Identify which cell holds the provided text, then report its [x, y] central coordinate. 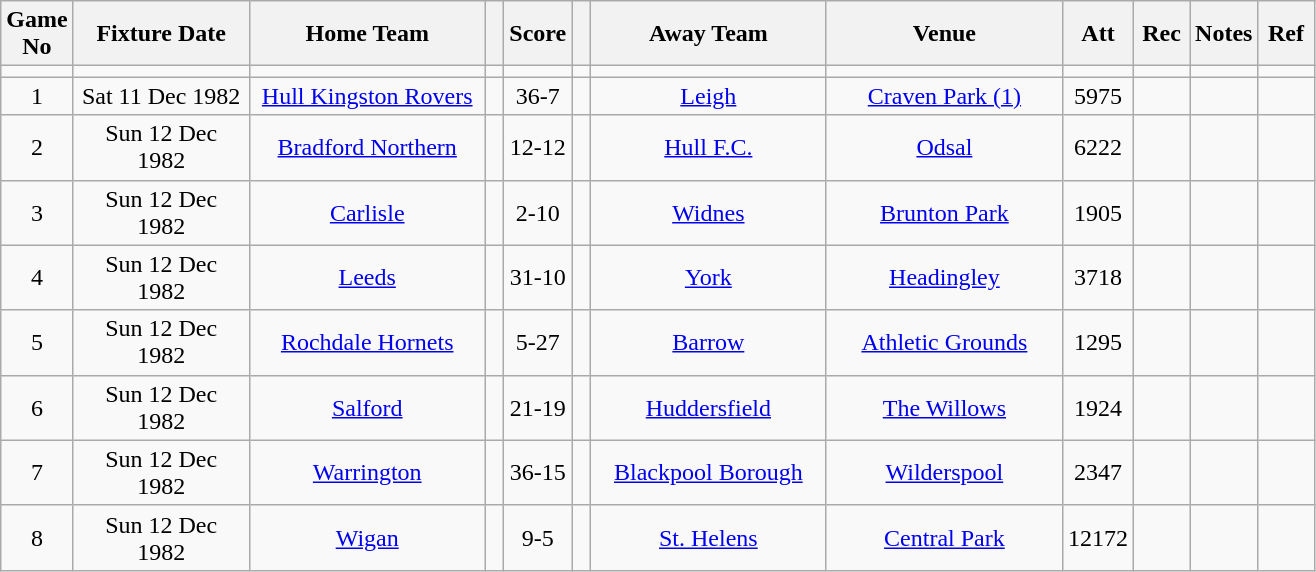
Game No [37, 34]
12-12 [538, 148]
36-7 [538, 96]
5975 [1098, 96]
Sat 11 Dec 1982 [161, 96]
York [708, 278]
Home Team [367, 34]
Rec [1162, 34]
6 [37, 408]
3 [37, 212]
Rochdale Hornets [367, 342]
Widnes [708, 212]
Carlisle [367, 212]
Craven Park (1) [944, 96]
5 [37, 342]
Leigh [708, 96]
Leeds [367, 278]
Warrington [367, 472]
5-27 [538, 342]
Att [1098, 34]
Barrow [708, 342]
7 [37, 472]
2-10 [538, 212]
2 [37, 148]
Headingley [944, 278]
Score [538, 34]
31-10 [538, 278]
Athletic Grounds [944, 342]
9-5 [538, 538]
21-19 [538, 408]
1295 [1098, 342]
1905 [1098, 212]
Wigan [367, 538]
Notes [1224, 34]
3718 [1098, 278]
Bradford Northern [367, 148]
2347 [1098, 472]
Salford [367, 408]
Blackpool Borough [708, 472]
6222 [1098, 148]
36-15 [538, 472]
The Willows [944, 408]
Brunton Park [944, 212]
St. Helens [708, 538]
Ref [1286, 34]
Huddersfield [708, 408]
Wilderspool [944, 472]
12172 [1098, 538]
1 [37, 96]
Hull Kingston Rovers [367, 96]
4 [37, 278]
1924 [1098, 408]
Fixture Date [161, 34]
Odsal [944, 148]
Central Park [944, 538]
Venue [944, 34]
Hull F.C. [708, 148]
8 [37, 538]
Away Team [708, 34]
